Search for the cell housing the specified text and yield its [x, y] center coordinate. 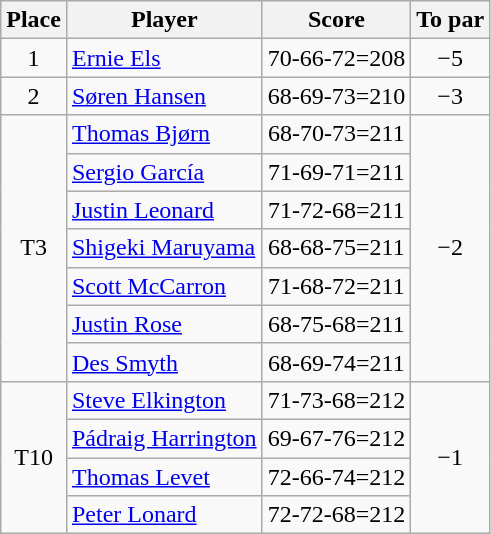
−3 [450, 96]
Sergio García [164, 172]
71-68-72=211 [336, 286]
71-69-71=211 [336, 172]
68-68-75=211 [336, 248]
Steve Elkington [164, 400]
Søren Hansen [164, 96]
68-75-68=211 [336, 324]
70-66-72=208 [336, 58]
2 [34, 96]
Ernie Els [164, 58]
71-72-68=211 [336, 210]
Thomas Levet [164, 477]
−1 [450, 457]
72-66-74=212 [336, 477]
Des Smyth [164, 362]
Player [164, 20]
72-72-68=212 [336, 515]
Shigeki Maruyama [164, 248]
69-67-76=212 [336, 438]
68-69-73=210 [336, 96]
1 [34, 58]
−5 [450, 58]
To par [450, 20]
71-73-68=212 [336, 400]
Score [336, 20]
Justin Rose [164, 324]
68-69-74=211 [336, 362]
T3 [34, 248]
Pádraig Harrington [164, 438]
Place [34, 20]
T10 [34, 457]
−2 [450, 248]
Scott McCarron [164, 286]
68-70-73=211 [336, 134]
Thomas Bjørn [164, 134]
Justin Leonard [164, 210]
Peter Lonard [164, 515]
